Output the [X, Y] coordinate of the center of the cell containing the given text.  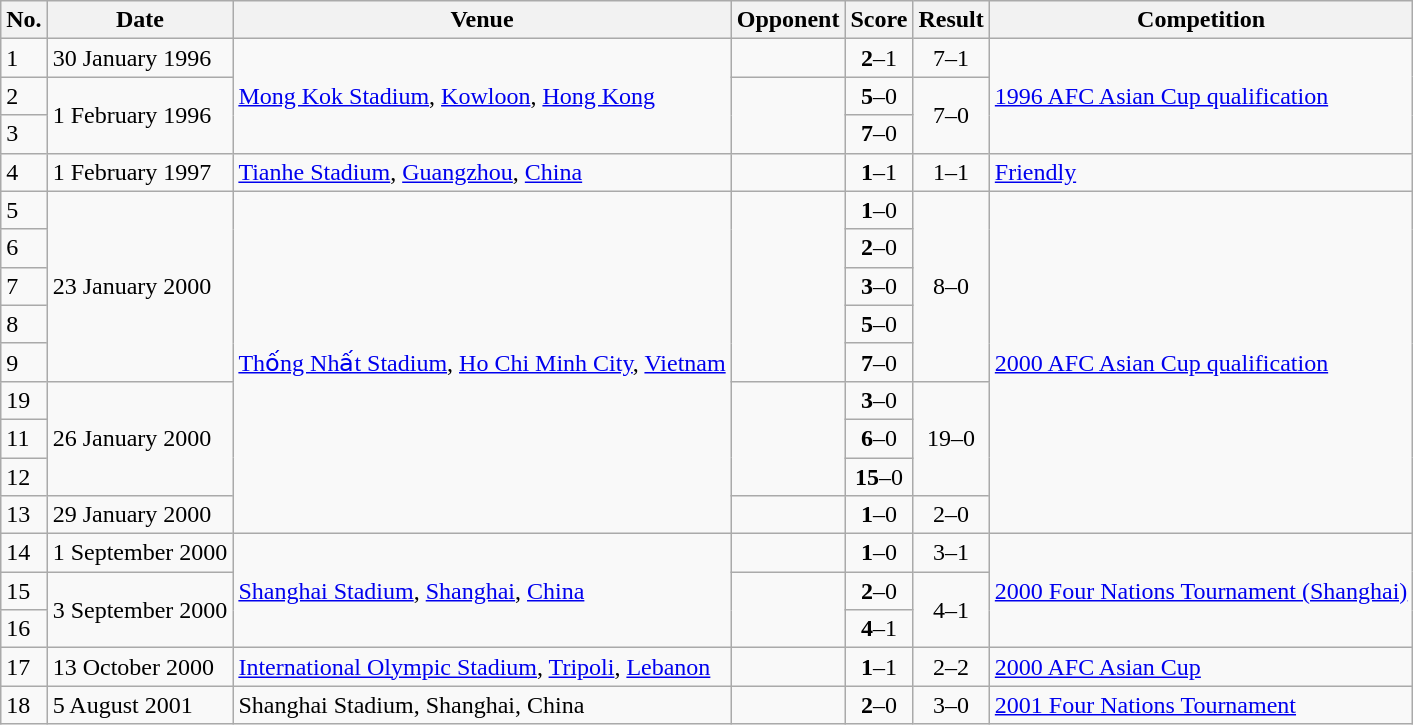
1 February 1996 [140, 115]
Date [140, 20]
International Olympic Stadium, Tripoli, Lebanon [482, 667]
Mong Kok Stadium, Kowloon, Hong Kong [482, 96]
1 September 2000 [140, 553]
6 [24, 248]
30 January 1996 [140, 58]
Competition [1201, 20]
Thống Nhất Stadium, Ho Chi Minh City, Vietnam [482, 362]
2–2 [951, 667]
5 [24, 210]
11 [24, 438]
15 [24, 591]
Tianhe Stadium, Guangzhou, China [482, 172]
29 January 2000 [140, 515]
3 [24, 134]
19–0 [951, 438]
6–0 [879, 438]
17 [24, 667]
2–1 [879, 58]
7 [24, 286]
19 [24, 400]
26 January 2000 [140, 438]
9 [24, 362]
5 August 2001 [140, 705]
7–1 [951, 58]
13 [24, 515]
1 February 1997 [140, 172]
1 [24, 58]
2000 AFC Asian Cup qualification [1201, 362]
3 September 2000 [140, 610]
1996 AFC Asian Cup qualification [1201, 96]
4 [24, 172]
Venue [482, 20]
Friendly [1201, 172]
2000 AFC Asian Cup [1201, 667]
18 [24, 705]
23 January 2000 [140, 286]
8 [24, 324]
No. [24, 20]
12 [24, 477]
2001 Four Nations Tournament [1201, 705]
16 [24, 629]
Opponent [788, 20]
2 [24, 96]
2000 Four Nations Tournament (Shanghai) [1201, 591]
8–0 [951, 286]
13 October 2000 [140, 667]
Result [951, 20]
3–1 [951, 553]
Score [879, 20]
14 [24, 553]
15–0 [879, 477]
